For the text-containing cell, return its midpoint in (x, y) coordinate format. 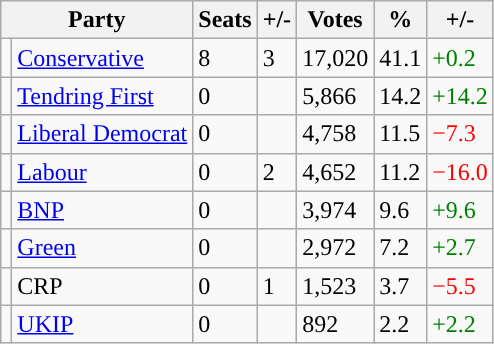
2 (276, 172)
Green (102, 248)
−5.5 (460, 286)
+2.2 (460, 324)
Votes (336, 20)
−7.3 (460, 134)
3.7 (400, 286)
−16.0 (460, 172)
CRP (102, 286)
1 (276, 286)
Conservative (102, 58)
17,020 (336, 58)
+9.6 (460, 210)
3,974 (336, 210)
Seats (225, 20)
11.2 (400, 172)
2,972 (336, 248)
11.5 (400, 134)
7.2 (400, 248)
14.2 (400, 96)
892 (336, 324)
3 (276, 58)
Liberal Democrat (102, 134)
Party (97, 20)
5,866 (336, 96)
+0.2 (460, 58)
8 (225, 58)
+2.7 (460, 248)
Tendring First (102, 96)
UKIP (102, 324)
4,758 (336, 134)
+14.2 (460, 96)
% (400, 20)
4,652 (336, 172)
2.2 (400, 324)
Labour (102, 172)
BNP (102, 210)
9.6 (400, 210)
41.1 (400, 58)
1,523 (336, 286)
